Return (X, Y) of the center of cell containing provided text 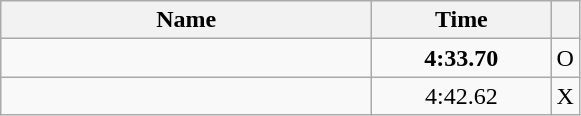
Time (462, 20)
4:42.62 (462, 96)
X (565, 96)
Name (186, 20)
O (565, 58)
4:33.70 (462, 58)
